Capture the cell that displays the provided text and extract its [x, y] central coordinate. 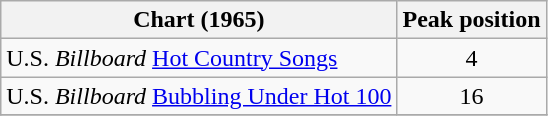
U.S. Billboard Hot Country Songs [199, 58]
Chart (1965) [199, 20]
U.S. Billboard Bubbling Under Hot 100 [199, 96]
Peak position [472, 20]
16 [472, 96]
4 [472, 58]
